Detect which cell encompasses the target text, then output its [x, y] center coordinate. 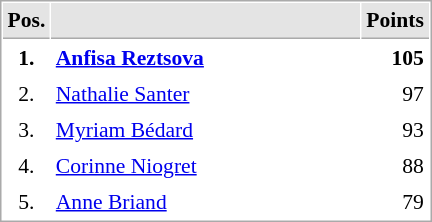
Myriam Bédard [206, 129]
88 [396, 165]
Pos. [26, 21]
93 [396, 129]
3. [26, 129]
4. [26, 165]
1. [26, 57]
Anfisa Reztsova [206, 57]
2. [26, 93]
97 [396, 93]
5. [26, 201]
Nathalie Santer [206, 93]
79 [396, 201]
Anne Briand [206, 201]
Corinne Niogret [206, 165]
105 [396, 57]
Points [396, 21]
